Locate the cell with the specified text and output its (x, y) center coordinate. 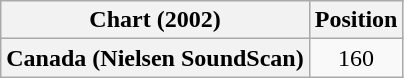
Chart (2002) (155, 20)
160 (356, 58)
Position (356, 20)
Canada (Nielsen SoundScan) (155, 58)
